Identify which cell holds the provided text, then report its [X, Y] central coordinate. 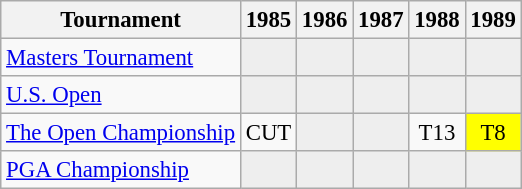
T13 [437, 133]
Masters Tournament [121, 58]
The Open Championship [121, 133]
Tournament [121, 20]
1986 [325, 20]
T8 [493, 133]
1985 [268, 20]
1988 [437, 20]
CUT [268, 133]
1989 [493, 20]
PGA Championship [121, 170]
U.S. Open [121, 95]
1987 [381, 20]
